Return [X, Y] of the center of cell containing provided text 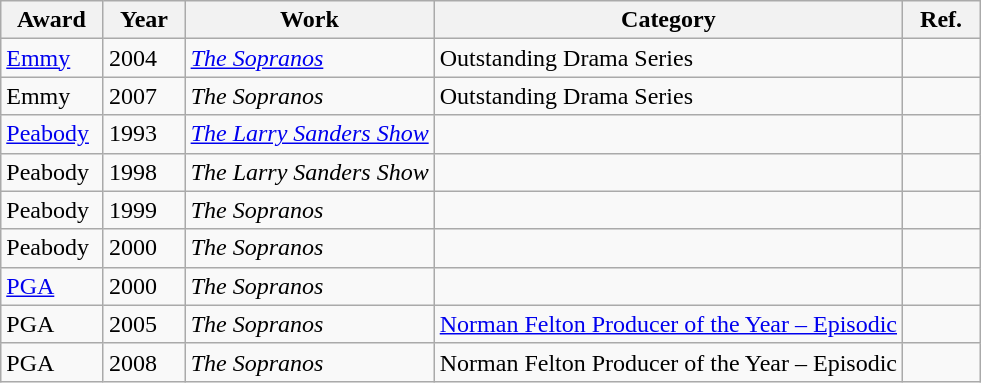
2007 [144, 96]
2005 [144, 324]
1999 [144, 210]
Year [144, 20]
2004 [144, 58]
2008 [144, 362]
1998 [144, 172]
Work [310, 20]
Award [52, 20]
Ref. [942, 20]
1993 [144, 134]
Category [668, 20]
